Capture the cell that displays the provided text and extract its [X, Y] central coordinate. 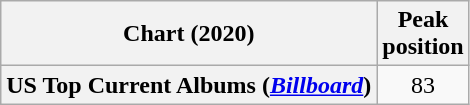
Chart (2020) [189, 34]
83 [423, 85]
US Top Current Albums (Billboard) [189, 85]
Peakposition [423, 34]
